Pinpoint the cell where the given text exists, returning its (X, Y) midpoint coordinate. 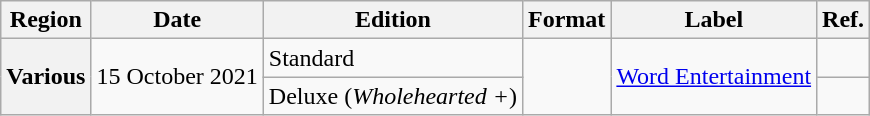
Ref. (844, 20)
Various (46, 77)
Label (714, 20)
Word Entertainment (714, 77)
Deluxe (Wholehearted +) (392, 96)
Date (177, 20)
Edition (392, 20)
Standard (392, 58)
Region (46, 20)
Format (566, 20)
15 October 2021 (177, 77)
